Provide the (x, y) coordinate of the cell's center where the given text is located.  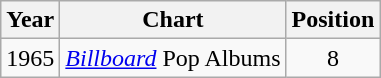
Chart (173, 20)
8 (333, 58)
Position (333, 20)
Year (30, 20)
1965 (30, 58)
Billboard Pop Albums (173, 58)
